Return the (x, y) coordinate for the center point of the cell that contains the specified text.  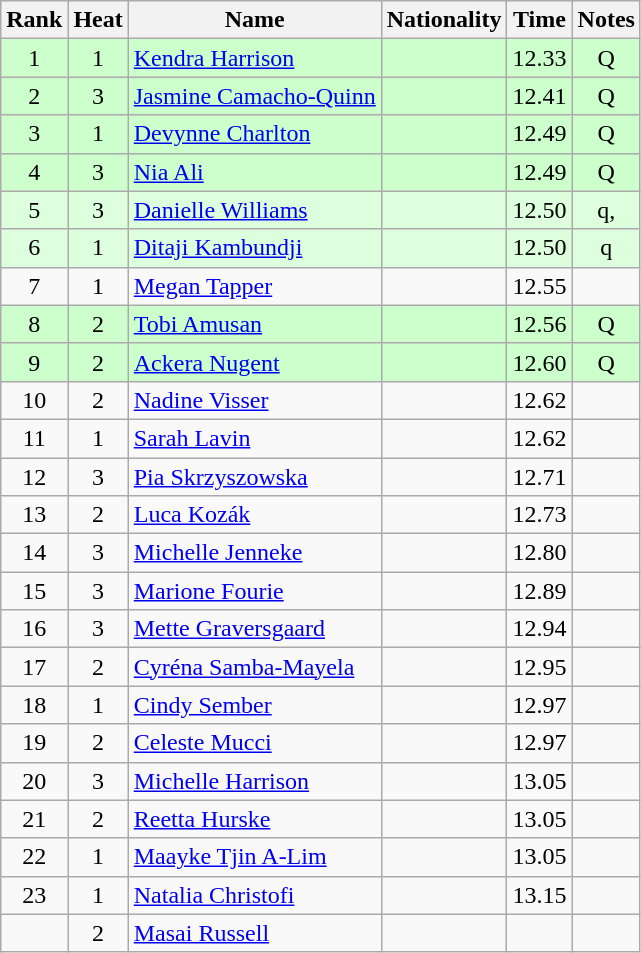
12.41 (540, 96)
Ackera Nugent (254, 362)
12.56 (540, 324)
q, (606, 210)
8 (34, 324)
Maayke Tjin A-Lim (254, 857)
Kendra Harrison (254, 58)
Reetta Hurske (254, 819)
17 (34, 667)
Luca Kozák (254, 515)
Jasmine Camacho-Quinn (254, 96)
12.33 (540, 58)
20 (34, 781)
12.73 (540, 515)
Nia Ali (254, 172)
13.15 (540, 895)
Natalia Christofi (254, 895)
Heat (98, 20)
Marione Fourie (254, 591)
21 (34, 819)
Name (254, 20)
4 (34, 172)
12.71 (540, 477)
12.95 (540, 667)
Michelle Harrison (254, 781)
Pia Skrzyszowska (254, 477)
Tobi Amusan (254, 324)
19 (34, 743)
Celeste Mucci (254, 743)
11 (34, 438)
Cindy Sember (254, 705)
7 (34, 286)
Sarah Lavin (254, 438)
5 (34, 210)
22 (34, 857)
Nadine Visser (254, 400)
23 (34, 895)
Michelle Jenneke (254, 553)
Mette Graversgaard (254, 629)
12.80 (540, 553)
Masai Russell (254, 933)
Nationality (444, 20)
13 (34, 515)
12.60 (540, 362)
15 (34, 591)
12 (34, 477)
16 (34, 629)
Megan Tapper (254, 286)
10 (34, 400)
12.94 (540, 629)
Danielle Williams (254, 210)
Notes (606, 20)
Cyréna Samba-Mayela (254, 667)
6 (34, 248)
Rank (34, 20)
Ditaji Kambundji (254, 248)
9 (34, 362)
q (606, 248)
12.89 (540, 591)
Devynne Charlton (254, 134)
Time (540, 20)
12.55 (540, 286)
14 (34, 553)
18 (34, 705)
